Determine the (x, y) coordinate at the center of the cell enclosing the given text.  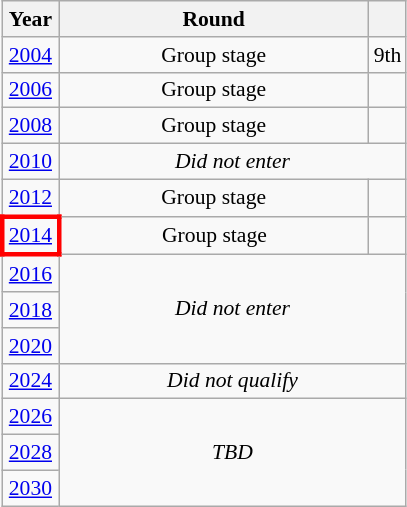
2030 (30, 488)
2024 (30, 381)
2010 (30, 162)
2018 (30, 310)
2012 (30, 198)
2028 (30, 453)
TBD (233, 452)
2026 (30, 417)
2008 (30, 126)
2014 (30, 236)
Did not qualify (233, 381)
2020 (30, 346)
Round (214, 19)
2004 (30, 55)
2016 (30, 274)
9th (388, 55)
2006 (30, 90)
Year (30, 19)
